Pinpoint the cell where the given text exists, returning its [X, Y] midpoint coordinate. 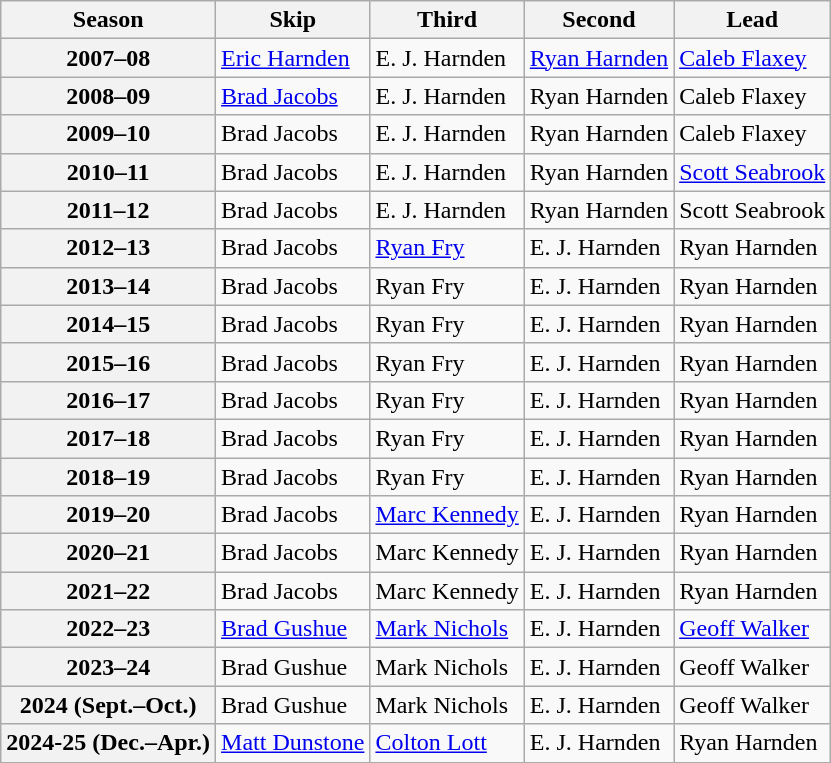
2019–20 [108, 515]
2024 (Sept.–Oct.) [108, 705]
2017–18 [108, 438]
2009–10 [108, 134]
Skip [293, 20]
2011–12 [108, 210]
2010–11 [108, 172]
Lead [752, 20]
2007–08 [108, 58]
2013–14 [108, 286]
2008–09 [108, 96]
2016–17 [108, 400]
2024-25 (Dec.–Apr.) [108, 743]
2015–16 [108, 362]
Second [598, 20]
2022–23 [108, 629]
2020–21 [108, 553]
Colton Lott [447, 743]
2023–24 [108, 667]
2012–13 [108, 248]
Season [108, 20]
2018–19 [108, 477]
Eric Harnden [293, 58]
Third [447, 20]
Matt Dunstone [293, 743]
2014–15 [108, 324]
2021–22 [108, 591]
